Output the [x, y] coordinate of the center of the cell containing the given text.  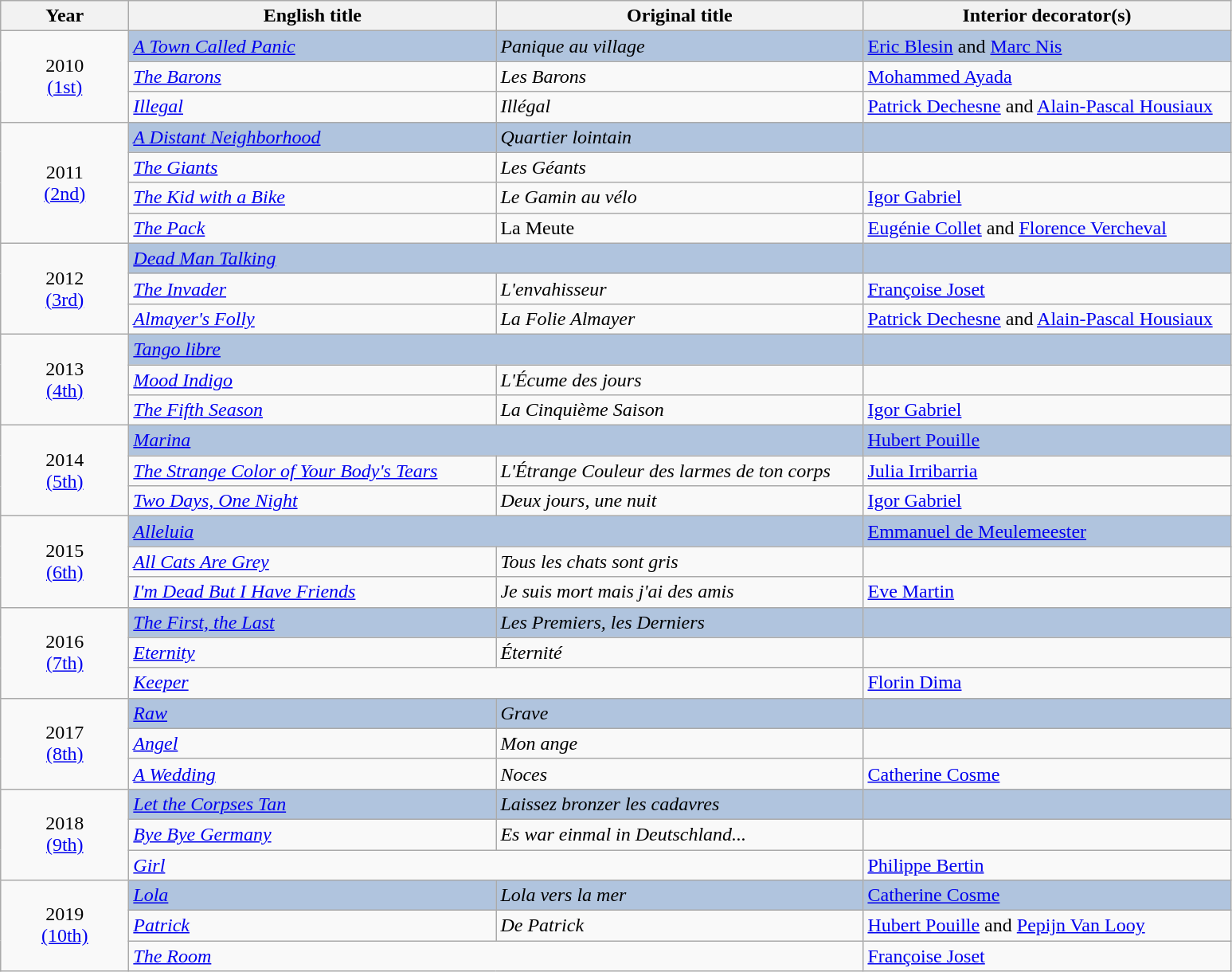
Florin Dima [1046, 683]
Julia Irribarria [1046, 471]
Lola vers la mer [680, 896]
A Distant Neighborhood [312, 137]
Laissez bronzer les cadavres [680, 804]
Bye Bye Germany [312, 834]
2013(4th) [65, 379]
Illégal [680, 107]
Mohammed Ayada [1046, 76]
La Meute [680, 228]
The Room [496, 956]
Alleluia [496, 531]
Eric Blesin and Marc Nis [1046, 46]
Panique au village [680, 46]
Hubert Pouille and Pepijn Van Looy [1046, 926]
Quartier lointain [680, 137]
The Barons [312, 76]
Almayer's Folly [312, 319]
Grave [680, 713]
The First, the Last [312, 622]
Éternité [680, 653]
La Cinquième Saison [680, 410]
Philippe Bertin [1046, 864]
Keeper [496, 683]
Le Gamin au vélo [680, 198]
Deux jours, une nuit [680, 501]
The Giants [312, 167]
Patrick [312, 926]
Raw [312, 713]
Mood Indigo [312, 380]
La Folie Almayer [680, 319]
Tango libre [496, 349]
The Invader [312, 288]
The Fifth Season [312, 410]
Eve Martin [1046, 592]
A Town Called Panic [312, 46]
Lola [312, 896]
L'Étrange Couleur des larmes de ton corps [680, 471]
English title [312, 16]
Hubert Pouille [1046, 441]
Marina [496, 441]
Interior decorator(s) [1046, 16]
Let the Corpses Tan [312, 804]
L'Écume des jours [680, 380]
Illegal [312, 107]
Angel [312, 743]
Girl [496, 864]
Es war einmal in Deutschland... [680, 834]
2017(8th) [65, 743]
The Strange Color of Your Body's Tears [312, 471]
2010(1st) [65, 76]
The Kid with a Bike [312, 198]
Je suis mort mais j'ai des amis [680, 592]
2019(10th) [65, 926]
L'envahisseur [680, 288]
Eternity [312, 653]
Tous les chats sont gris [680, 562]
Les Barons [680, 76]
I'm Dead But I Have Friends [312, 592]
2014(5th) [65, 471]
Dead Man Talking [496, 258]
Noces [680, 774]
Original title [680, 16]
Two Days, One Night [312, 501]
A Wedding [312, 774]
2018(9th) [65, 834]
Les Premiers, les Derniers [680, 622]
Emmanuel de Meulemeester [1046, 531]
2016(7th) [65, 653]
2012(3rd) [65, 288]
Year [65, 16]
Les Géants [680, 167]
Eugénie Collet and Florence Vercheval [1046, 228]
The Pack [312, 228]
2011(2nd) [65, 182]
Mon ange [680, 743]
2015(6th) [65, 562]
De Patrick [680, 926]
All Cats Are Grey [312, 562]
